Return (x, y) of the center of cell containing provided text 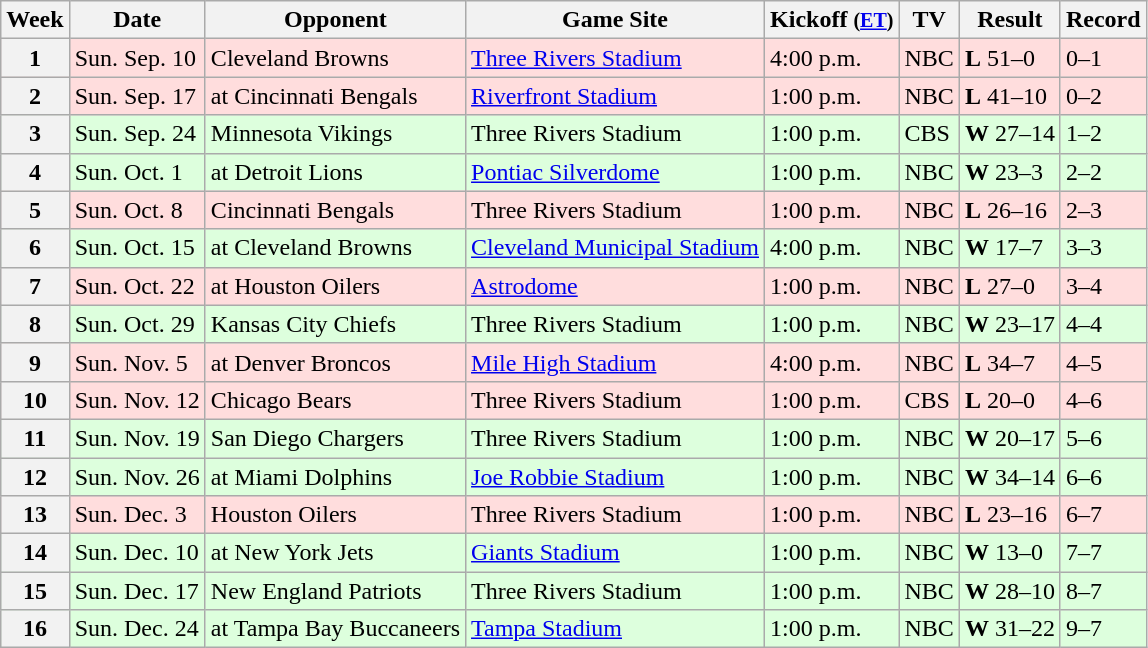
Sun. Oct. 1 (137, 172)
Sun. Dec. 17 (137, 591)
Astrodome (616, 286)
Week (35, 20)
W 17–7 (1010, 248)
L 20–0 (1010, 400)
Date (137, 20)
Tampa Stadium (616, 629)
at New York Jets (335, 553)
2 (35, 96)
Houston Oilers (335, 515)
2–3 (1103, 210)
4–5 (1103, 362)
Result (1010, 20)
Minnesota Vikings (335, 134)
Sun. Oct. 22 (137, 286)
15 (35, 591)
5 (35, 210)
Sun. Nov. 26 (137, 477)
Mile High Stadium (616, 362)
at Denver Broncos (335, 362)
at Tampa Bay Buccaneers (335, 629)
6 (35, 248)
Giants Stadium (616, 553)
Pontiac Silverdome (616, 172)
Cleveland Municipal Stadium (616, 248)
San Diego Chargers (335, 438)
Sun. Dec. 10 (137, 553)
7 (35, 286)
2–2 (1103, 172)
13 (35, 515)
W 28–10 (1010, 591)
at Cleveland Browns (335, 248)
Sun. Sep. 10 (137, 58)
Sun. Oct. 29 (137, 324)
3–3 (1103, 248)
1 (35, 58)
L 23–16 (1010, 515)
Sun. Nov. 12 (137, 400)
Sun. Sep. 17 (137, 96)
Cincinnati Bengals (335, 210)
W 20–17 (1010, 438)
1–2 (1103, 134)
L 27–0 (1010, 286)
4–4 (1103, 324)
Opponent (335, 20)
8 (35, 324)
4–6 (1103, 400)
Sun. Oct. 15 (137, 248)
W 34–14 (1010, 477)
Sun. Dec. 24 (137, 629)
New England Patriots (335, 591)
W 23–17 (1010, 324)
14 (35, 553)
Game Site (616, 20)
W 27–14 (1010, 134)
0–1 (1103, 58)
at Detroit Lions (335, 172)
W 31–22 (1010, 629)
10 (35, 400)
12 (35, 477)
W 13–0 (1010, 553)
Kansas City Chiefs (335, 324)
9–7 (1103, 629)
0–2 (1103, 96)
9 (35, 362)
at Houston Oilers (335, 286)
8–7 (1103, 591)
Record (1103, 20)
Sun. Oct. 8 (137, 210)
L 34–7 (1010, 362)
TV (929, 20)
at Miami Dolphins (335, 477)
5–6 (1103, 438)
Sun. Nov. 19 (137, 438)
Sun. Nov. 5 (137, 362)
Cleveland Browns (335, 58)
Riverfront Stadium (616, 96)
L 51–0 (1010, 58)
3–4 (1103, 286)
Sun. Dec. 3 (137, 515)
11 (35, 438)
7–7 (1103, 553)
L 26–16 (1010, 210)
6–7 (1103, 515)
Joe Robbie Stadium (616, 477)
at Cincinnati Bengals (335, 96)
4 (35, 172)
W 23–3 (1010, 172)
Kickoff (ET) (832, 20)
3 (35, 134)
Sun. Sep. 24 (137, 134)
Chicago Bears (335, 400)
16 (35, 629)
6–6 (1103, 477)
L 41–10 (1010, 96)
